Search for the cell housing the specified text and yield its [X, Y] center coordinate. 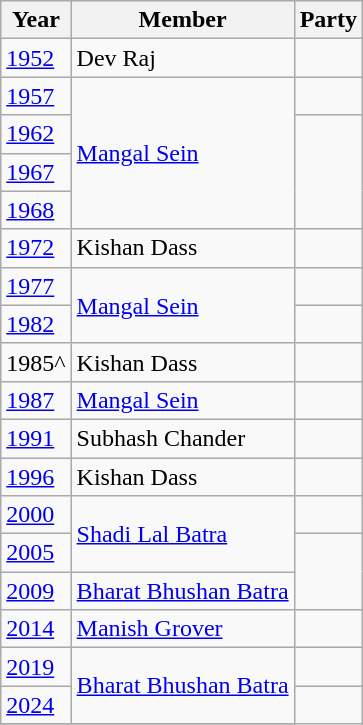
Dev Raj [182, 58]
2009 [36, 591]
1957 [36, 96]
Shadi Lal Batra [182, 534]
Party [328, 20]
Member [182, 20]
1962 [36, 134]
1972 [36, 248]
Year [36, 20]
1952 [36, 58]
2005 [36, 553]
1968 [36, 210]
2000 [36, 515]
2024 [36, 705]
Manish Grover [182, 629]
1987 [36, 400]
1977 [36, 286]
1991 [36, 438]
1996 [36, 477]
2019 [36, 667]
1985^ [36, 362]
1982 [36, 324]
Subhash Chander [182, 438]
1967 [36, 172]
2014 [36, 629]
